Locate the cell with the specified text and output its [x, y] center coordinate. 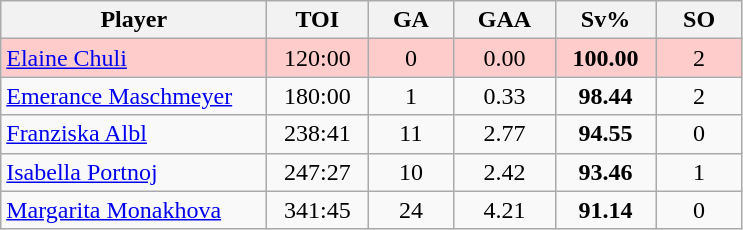
Isabella Portnoj [134, 172]
91.14 [606, 210]
94.55 [606, 134]
TOI [318, 20]
2.77 [504, 134]
10 [411, 172]
Franziska Albl [134, 134]
11 [411, 134]
24 [411, 210]
Margarita Monakhova [134, 210]
SO [699, 20]
2.42 [504, 172]
Player [134, 20]
0.33 [504, 96]
4.21 [504, 210]
238:41 [318, 134]
100.00 [606, 58]
Emerance Maschmeyer [134, 96]
Elaine Chuli [134, 58]
GAA [504, 20]
Sv% [606, 20]
GA [411, 20]
247:27 [318, 172]
93.46 [606, 172]
120:00 [318, 58]
180:00 [318, 96]
98.44 [606, 96]
341:45 [318, 210]
0.00 [504, 58]
